Detect which cell encompasses the target text, then output its [X, Y] center coordinate. 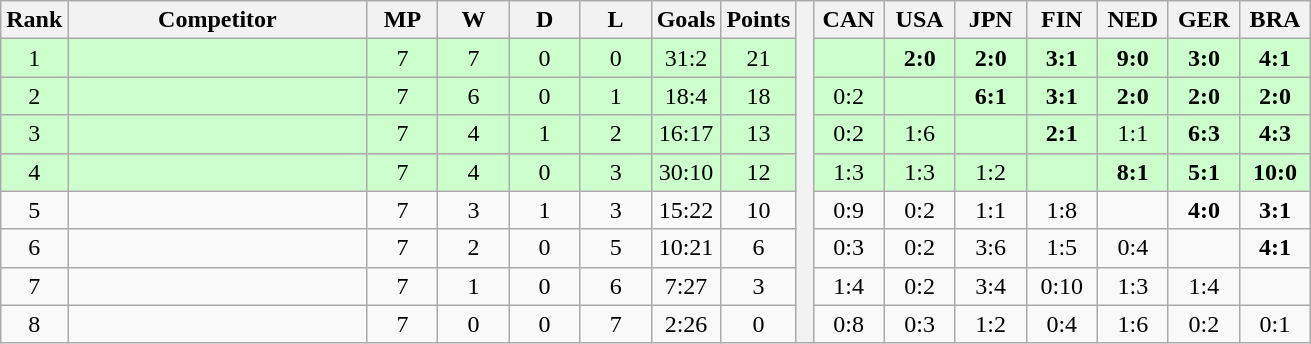
21 [758, 58]
10:0 [1274, 172]
Points [758, 20]
30:10 [686, 172]
1:8 [1062, 210]
USA [920, 20]
GER [1204, 20]
Goals [686, 20]
31:2 [686, 58]
CAN [848, 20]
MP [402, 20]
0:9 [848, 210]
1:5 [1062, 248]
18:4 [686, 96]
D [544, 20]
BRA [1274, 20]
10 [758, 210]
JPN [990, 20]
7:27 [686, 286]
8 [34, 324]
2:26 [686, 324]
W [474, 20]
NED [1132, 20]
9:0 [1132, 58]
0:1 [1274, 324]
6:3 [1204, 134]
4:0 [1204, 210]
0:8 [848, 324]
18 [758, 96]
L [616, 20]
8:1 [1132, 172]
4:3 [1274, 134]
6:1 [990, 96]
Rank [34, 20]
Competitor [218, 20]
3:0 [1204, 58]
FIN [1062, 20]
10:21 [686, 248]
16:17 [686, 134]
3:6 [990, 248]
15:22 [686, 210]
0:10 [1062, 286]
12 [758, 172]
13 [758, 134]
3:4 [990, 286]
2:1 [1062, 134]
5:1 [1204, 172]
